Determine the [X, Y] coordinate at the center of the cell enclosing the given text.  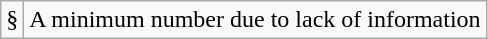
A minimum number due to lack of information [255, 20]
§ [12, 20]
